Provide the [x, y] coordinate of the cell's center where the given text is located.  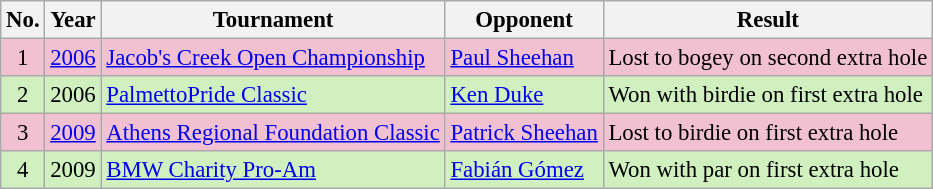
No. [23, 20]
Fabián Gómez [524, 170]
2 [23, 95]
Ken Duke [524, 95]
Result [768, 20]
PalmettoPride Classic [273, 95]
BMW Charity Pro-Am [273, 170]
Paul Sheehan [524, 58]
Lost to bogey on second extra hole [768, 58]
Athens Regional Foundation Classic [273, 133]
4 [23, 170]
Patrick Sheehan [524, 133]
Jacob's Creek Open Championship [273, 58]
Tournament [273, 20]
Opponent [524, 20]
3 [23, 133]
Won with birdie on first extra hole [768, 95]
Won with par on first extra hole [768, 170]
1 [23, 58]
Lost to birdie on first extra hole [768, 133]
Year [73, 20]
